Locate the cell with the specified text and output its [x, y] center coordinate. 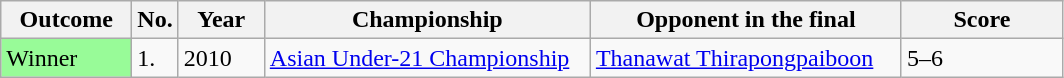
Year [221, 20]
Score [982, 20]
Asian Under-21 Championship [427, 58]
Opponent in the final [746, 20]
Thanawat Thirapongpaiboon [746, 58]
Championship [427, 20]
1. [155, 58]
Outcome [66, 20]
No. [155, 20]
Winner [66, 58]
5–6 [982, 58]
2010 [221, 58]
